Locate the cell with the specified text and output its (x, y) center coordinate. 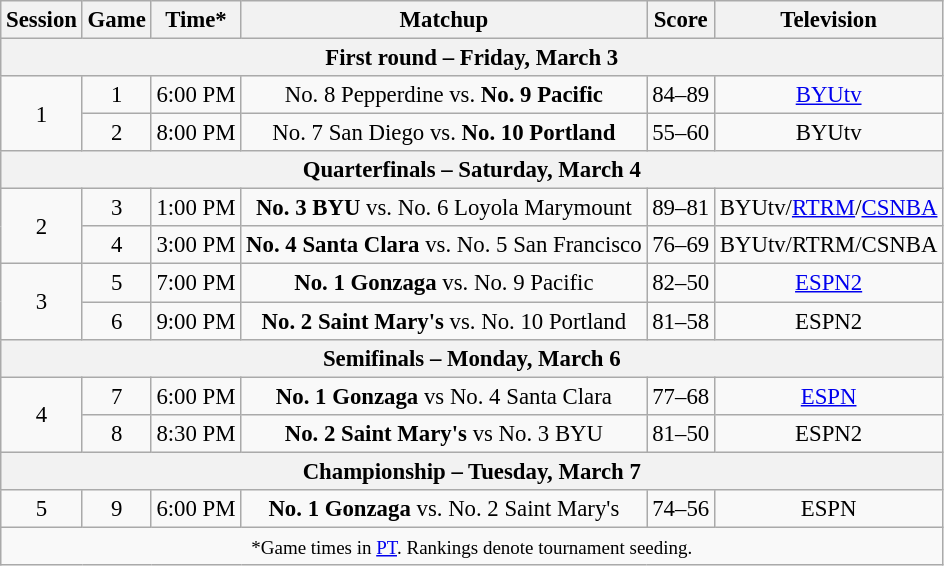
No. 1 Gonzaga vs. No. 2 Saint Mary's (444, 509)
No. 7 San Diego vs. No. 10 Portland (444, 133)
9:00 PM (196, 321)
No. 4 Santa Clara vs. No. 5 San Francisco (444, 245)
Quarterfinals – Saturday, March 4 (472, 170)
9 (116, 509)
Matchup (444, 20)
First round – Friday, March 3 (472, 58)
81–58 (681, 321)
77–68 (681, 396)
No. 2 Saint Mary's vs. No. 10 Portland (444, 321)
8 (116, 433)
Semifinals – Monday, March 6 (472, 358)
Game (116, 20)
84–89 (681, 95)
7 (116, 396)
*Game times in PT. Rankings denote tournament seeding. (472, 546)
55–60 (681, 133)
7:00 PM (196, 283)
Session (42, 20)
3:00 PM (196, 245)
Championship – Tuesday, March 7 (472, 471)
76–69 (681, 245)
No. 8 Pepperdine vs. No. 9 Pacific (444, 95)
8:00 PM (196, 133)
No. 2 Saint Mary's vs No. 3 BYU (444, 433)
No. 3 BYU vs. No. 6 Loyola Marymount (444, 208)
No. 1 Gonzaga vs. No. 9 Pacific (444, 283)
Television (828, 20)
No. 1 Gonzaga vs No. 4 Santa Clara (444, 396)
8:30 PM (196, 433)
Score (681, 20)
74–56 (681, 509)
89–81 (681, 208)
1:00 PM (196, 208)
81–50 (681, 433)
6 (116, 321)
82–50 (681, 283)
Time* (196, 20)
